Search for the cell housing the specified text and yield its [x, y] center coordinate. 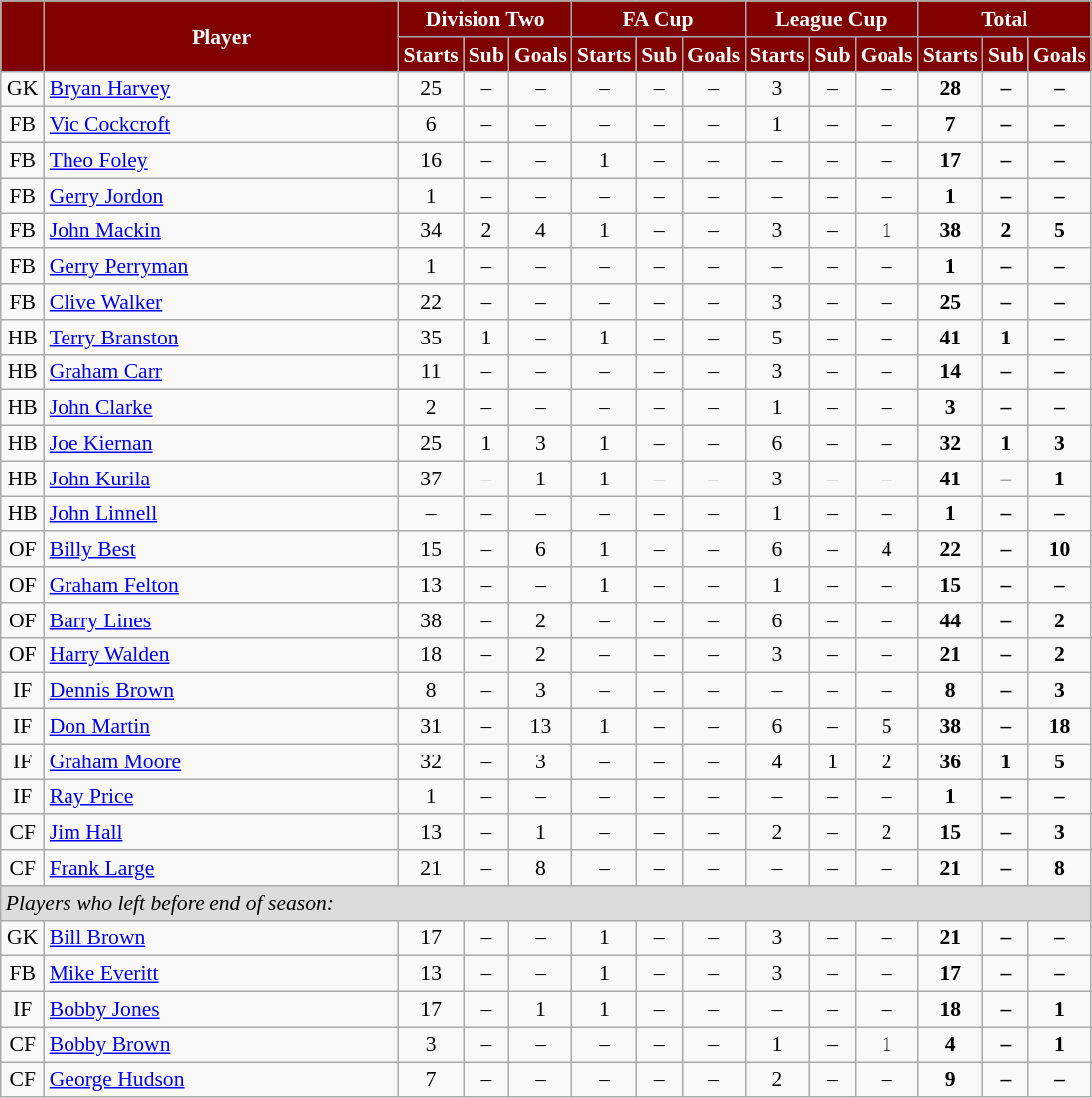
Ray Price [222, 797]
Graham Carr [222, 372]
Mike Everitt [222, 974]
Vic Cockcroft [222, 125]
George Hudson [222, 1080]
Frank Large [222, 868]
Harry Walden [222, 655]
31 [431, 727]
Dennis Brown [222, 691]
9 [951, 1080]
14 [951, 372]
Gerry Jordon [222, 196]
34 [431, 231]
Graham Moore [222, 761]
John Linnell [222, 514]
John Clarke [222, 408]
Bobby Brown [222, 1044]
11 [431, 372]
Barry Lines [222, 620]
Clive Walker [222, 302]
John Kurila [222, 479]
Jim Hall [222, 833]
35 [431, 338]
Bobby Jones [222, 1010]
Theo Foley [222, 161]
Joe Kiernan [222, 444]
Gerry Perryman [222, 267]
Bryan Harvey [222, 89]
10 [1060, 550]
Player [222, 36]
Division Two [485, 19]
37 [431, 479]
Players who left before end of season: [546, 903]
44 [951, 620]
36 [951, 761]
Terry Branston [222, 338]
Don Martin [222, 727]
FA Cup [658, 19]
Graham Felton [222, 585]
28 [951, 89]
Total [1005, 19]
Bill Brown [222, 938]
League Cup [831, 19]
John Mackin [222, 231]
Billy Best [222, 550]
16 [431, 161]
